Capture the cell that displays the provided text and extract its [X, Y] central coordinate. 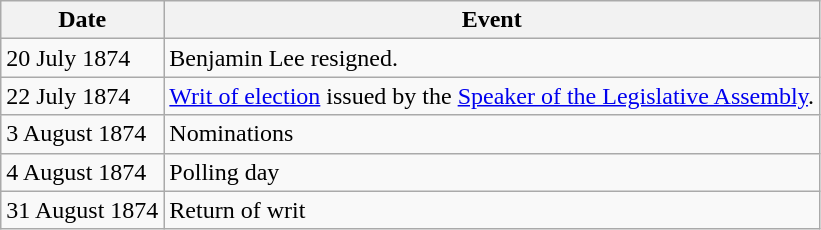
31 August 1874 [82, 210]
Nominations [492, 134]
4 August 1874 [82, 172]
Benjamin Lee resigned. [492, 58]
20 July 1874 [82, 58]
Date [82, 20]
Polling day [492, 172]
3 August 1874 [82, 134]
22 July 1874 [82, 96]
Return of writ [492, 210]
Writ of election issued by the Speaker of the Legislative Assembly. [492, 96]
Event [492, 20]
